Return (X, Y) of the center of cell containing provided text 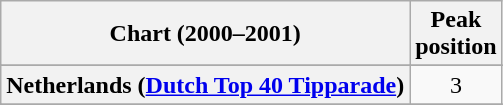
Netherlands (Dutch Top 40 Tipparade) (206, 85)
Chart (2000–2001) (206, 34)
3 (456, 85)
Peakposition (456, 34)
